Locate the cell with the specified text and output its (X, Y) center coordinate. 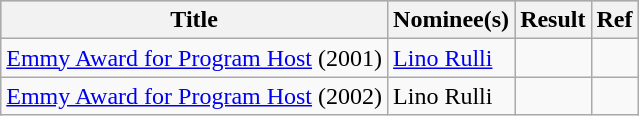
Emmy Award for Program Host (2001) (194, 58)
Nominee(s) (452, 20)
Result (553, 20)
Ref (614, 20)
Title (194, 20)
Emmy Award for Program Host (2002) (194, 96)
